Provide the (x, y) coordinate of the cell's center where the given text is located.  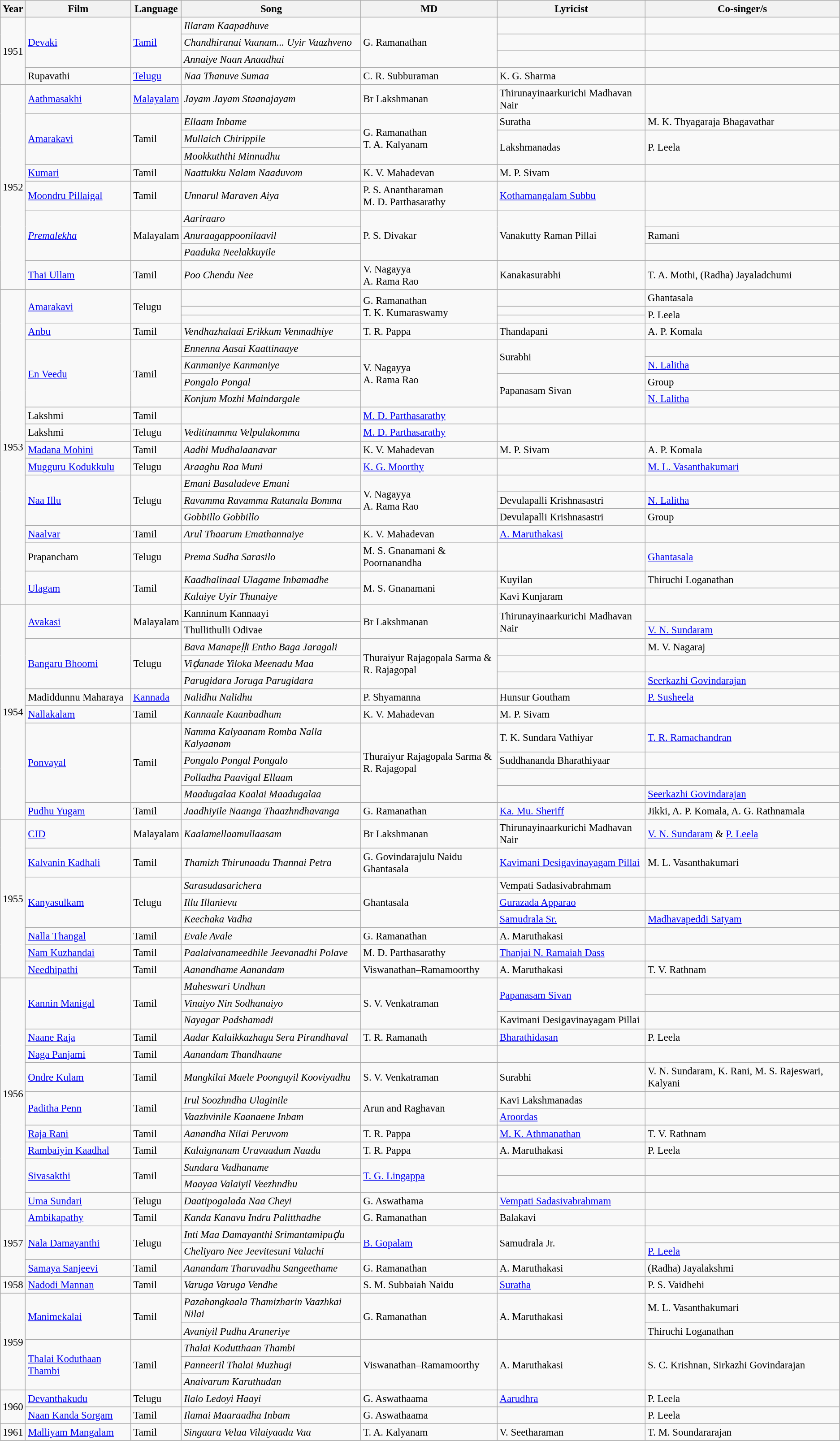
G. Aswathama (429, 1201)
Manimekalai (78, 1316)
Samudrala Jr. (571, 1243)
Sivasakthi (78, 1175)
Aadhi Mudhalaanavar (271, 450)
Thamizh Thirunaadu Thannai Petra (271, 862)
S. M. Subbaiah Naidu (429, 1285)
Samaya Sanjeevi (78, 1268)
Chandhiranai Vaanam... Uyir Vaazhveno (271, 43)
Naalvar (78, 534)
P. Susheela (742, 698)
Illaram Kaapadhuve (271, 26)
T. R. Ramanath (429, 1037)
Anaivarum Karuthudan (271, 1381)
Bava Manapeḷḷi Entho Baga Jaragali (271, 647)
Nadodi Mannan (78, 1285)
1953 (13, 447)
Film (78, 9)
Namma Kalyaanam Romba Nalla Kalyaanam (271, 738)
Moondru Pillaigal (78, 195)
Ambikapathy (78, 1218)
V. N. Sundaram (742, 630)
Samudrala Sr. (571, 919)
Kanda Kanavu Indru Palitthadhe (271, 1218)
En Veedu (78, 374)
Gurazada Apparao (571, 902)
Ulagam (78, 588)
Panneeril Thalai Muzhugi (271, 1365)
Varuga Varuga Vendhe (271, 1285)
Singaara Velaa Vilaiyaada Vaa (271, 1432)
Thalai Kodutthaan Thambi (271, 1348)
Kavi Lakshmanadas (571, 1100)
Lakshmanadas (571, 147)
Naa Illu (78, 500)
Sundara Vadhaname (271, 1167)
Inti Maa Damayanthi Srimantamipuḍu (271, 1235)
Ramani (742, 235)
Emani Basaladeve Emani (271, 483)
Cheliyaro Nee Jeevitesuni Valachi (271, 1251)
Ponvayal (78, 763)
Vanakutty Raman Pillai (571, 235)
Mangkilai Maele Poonguyil Kooviyadhu (271, 1077)
Ravamma Ravamma Ratanala Bomma (271, 500)
Annaiye Naan Anaadhai (271, 60)
K. G. Sharma (571, 76)
Prapancham (78, 557)
Kaalamellaamullaasam (271, 834)
G. RamanathanT. A. Kalyanam (429, 139)
Kanakasurabhi (571, 275)
G. RamanathanT. K. Kumaraswamy (429, 307)
Kalaignanam Uravaadum Naadu (271, 1151)
Prema Sudha Sarasilo (271, 557)
CID (78, 834)
Kumari (78, 173)
Co-singer/s (742, 9)
M. S. Gnanamani (429, 588)
Maadugalaa Kaalai Maadugalaa (271, 794)
Pongalo Pongal Pongalo (271, 760)
1959 (13, 1342)
Aanandam Thandhaane (271, 1054)
Premalekha (78, 235)
Aanandam Tharuvadhu Sangeethame (271, 1268)
1958 (13, 1285)
Unnarul Maraven Aiya (271, 195)
Nalidhu Nalidhu (271, 698)
V. Seetharaman (571, 1432)
Avakasi (78, 622)
V. N. Sundaram, K. Rani, M. S. Rajeswari, Kalyani (742, 1077)
Kanyasulkam (78, 903)
Poo Chendu Nee (271, 275)
Hunsur Goutham (571, 698)
Kannin Manigal (78, 1003)
Rambaiyin Kaadhal (78, 1151)
Kaadhalinaal Ulagame Inbamadhe (271, 580)
Ondre Kulam (78, 1077)
Thandapani (571, 332)
Aathmasakhi (78, 100)
Madhavapeddi Satyam (742, 919)
1954 (13, 712)
Kanmaniye Kanmaniye (271, 365)
Thanjai N. Ramaiah Dass (571, 953)
Sarasudasarichera (271, 886)
Year (13, 9)
Thai Ullam (78, 275)
MD (429, 9)
1961 (13, 1432)
Mookkuththi Minnudhu (271, 156)
1955 (13, 899)
Mugguru Kodukkulu (78, 467)
1960 (13, 1406)
Aariraaro (271, 218)
B. Gopalam (429, 1243)
M. V. Nagaraj (742, 647)
Illu Illanievu (271, 902)
T. K. Sundara Vathiyar (571, 738)
Ennenna Aasai Kaattinaaye (271, 349)
Aadar Kalaikkazhagu Sera Pirandhaval (271, 1037)
G. Govindarajulu NaiduGhantasala (429, 862)
P. S. Vaidhehi (742, 1285)
Keechaka Vadha (271, 919)
Aroordas (571, 1117)
Ilalo Ledoyi Haayi (271, 1398)
Song (271, 9)
Madiddunnu Maharaya (78, 698)
Irul Soozhndha Ulaginile (271, 1100)
1956 (13, 1094)
Kalvanin Kadhali (78, 862)
Pongalo Pongal (271, 382)
Rupavathi (78, 76)
Gobbillo Gobbillo (271, 517)
Kuyilan (571, 580)
Evale Avale (271, 936)
T. A. Kalyanam (429, 1432)
Kalaiye Uyir Thunaiye (271, 597)
Malliyam Mangalam (78, 1432)
V. N. Sundaram & P. Leela (742, 834)
Kannaale Kaanbadhum (271, 714)
Pudhu Yugam (78, 811)
1951 (13, 51)
Ka. Mu. Sheriff (571, 811)
Suddhananda Bharathiyaar (571, 760)
T. G. Lingappa (429, 1175)
1952 (13, 187)
Veditinamma Velpulakomma (271, 433)
Aarudhra (571, 1398)
Ilamai Maaraadha Inbam (271, 1415)
Kanninum Kannaayi (271, 614)
Nalla Thangal (78, 936)
Daatipogalada Naa Cheyi (271, 1201)
S. C. Krishnan, Sirkazhi Govindarajan (742, 1364)
Anbu (78, 332)
Thullithulli Odivae (271, 630)
Naattukku Nalam Naaduvom (271, 173)
Avaniyil Pudhu Araneriye (271, 1331)
Araaghu Raa Muni (271, 467)
Naa Thanuve Sumaa (271, 76)
Arun and Raghavan (429, 1108)
Jaadhiyile Naanga Thaazhndhavanga (271, 811)
Language (156, 9)
P. S. AnantharamanM. D. Parthasarathy (429, 195)
Kothamangalam Subbu (571, 195)
Kavi Kunjaram (571, 597)
K. G. Moorthy (429, 467)
Nala Damayanthi (78, 1243)
P. Shyamanna (429, 698)
Paaduka Neelakkuyile (271, 252)
Balakavi (571, 1218)
Maheswari Undhan (271, 987)
T. M. Soundararajan (742, 1432)
(Radha) Jayalakshmi (742, 1268)
T. A. Mothi, (Radha) Jayaladchumi (742, 275)
Konjum Mozhi Maindargale (271, 399)
Paalaivanameedhile Jeevanadhi Polave (271, 953)
Jikki, A. P. Komala, A. G. Rathnamala (742, 811)
Viḍanade Yiloka Meenadu Maa (271, 664)
T. R. Ramachandran (742, 738)
Mullaich Chirippile (271, 139)
Bangaru Bhoomi (78, 664)
Naan Kanda Sorgam (78, 1415)
M. K. Athmanathan (571, 1134)
Nam Kuzhandai (78, 953)
Naane Raja (78, 1037)
Vendhazhalaai Erikkum Venmadhiye (271, 332)
Devaki (78, 43)
Lyricist (571, 9)
P. S. Divakar (429, 235)
Needhipathi (78, 970)
1957 (13, 1243)
Naga Panjami (78, 1054)
Aanandha Nilai Peruvom (271, 1134)
Thalai Koduthaan Thambi (78, 1364)
Kannada (156, 698)
C. R. Subburaman (429, 76)
Ellaam Inbame (271, 122)
Arul Thaarum Emathannaiye (271, 534)
Paditha Penn (78, 1108)
Bharathidasan (571, 1037)
Parugidara Joruga Parugidara (271, 681)
Uma Sundari (78, 1201)
Anuraagappoonilaavil (271, 235)
Polladha Paavigal Ellaam (271, 777)
M. S. Gnanamani & Poornanandha (429, 557)
M. K. Thyagaraja Bhagavathar (742, 122)
Nallakalam (78, 714)
Pazahangkaala Thamizharin Vaazhkai Nilai (271, 1308)
Devanthakudu (78, 1398)
Madana Mohini (78, 450)
Vinaiyo Nin Sodhanaiyo (271, 1004)
Aanandhame Aanandam (271, 970)
Maayaa Valaiyil Veezhndhu (271, 1184)
Jayam Jayam Staanajayam (271, 100)
Vaazhvinile Kaanaene Inbam (271, 1117)
Raja Rani (78, 1134)
Nayagar Padshamadi (271, 1021)
